Find where the given text appears and provide that cell's center as (x, y) coordinate. 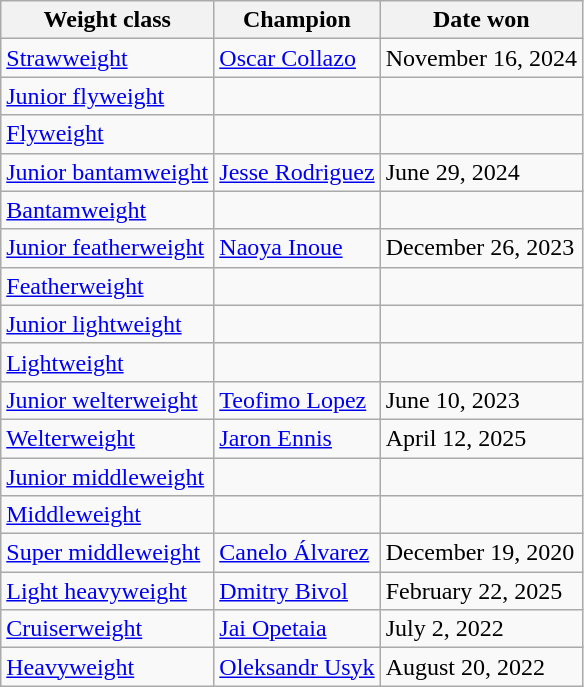
December 26, 2023 (481, 248)
Champion (297, 20)
February 22, 2025 (481, 591)
April 12, 2025 (481, 438)
June 10, 2023 (481, 400)
Welterweight (108, 438)
Middleweight (108, 515)
Jesse Rodriguez (297, 172)
Naoya Inoue (297, 248)
Junior middleweight (108, 477)
Strawweight (108, 58)
Oscar Collazo (297, 58)
Junior featherweight (108, 248)
Bantamweight (108, 210)
Canelo Álvarez (297, 553)
Dmitry Bivol (297, 591)
Featherweight (108, 286)
Oleksandr Usyk (297, 667)
Jaron Ennis (297, 438)
June 29, 2024 (481, 172)
Heavyweight (108, 667)
Weight class (108, 20)
August 20, 2022 (481, 667)
Super middleweight (108, 553)
Junior welterweight (108, 400)
Jai Opetaia (297, 629)
Teofimo Lopez (297, 400)
Date won (481, 20)
November 16, 2024 (481, 58)
Lightweight (108, 362)
Flyweight (108, 134)
Junior flyweight (108, 96)
Junior lightweight (108, 324)
December 19, 2020 (481, 553)
Cruiserweight (108, 629)
Light heavyweight (108, 591)
July 2, 2022 (481, 629)
Junior bantamweight (108, 172)
